Scan for the cell matching the given text and deliver its [X, Y] coordinate at center. 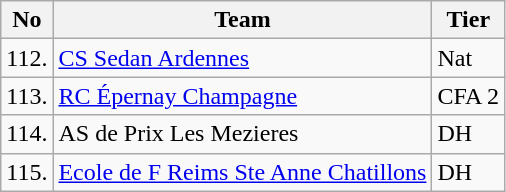
112. [27, 58]
Ecole de F Reims Ste Anne Chatillons [242, 172]
CFA 2 [468, 96]
CS Sedan Ardennes [242, 58]
RC Épernay Champagne [242, 96]
Nat [468, 58]
Team [242, 20]
No [27, 20]
AS de Prix Les Mezieres [242, 134]
Tier [468, 20]
114. [27, 134]
113. [27, 96]
115. [27, 172]
